Output the (x, y) coordinate of the center of the cell containing the given text.  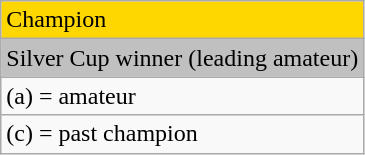
(c) = past champion (182, 134)
Silver Cup winner (leading amateur) (182, 58)
(a) = amateur (182, 96)
Champion (182, 20)
